Return (x, y) of the center of cell containing provided text 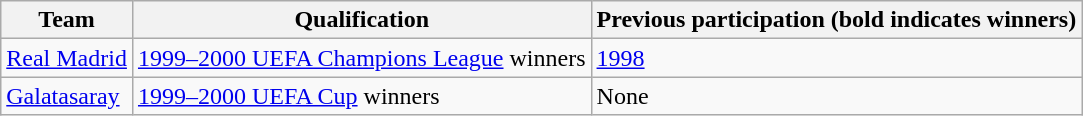
1999–2000 UEFA Cup winners (362, 96)
None (836, 96)
Galatasaray (67, 96)
1999–2000 UEFA Champions League winners (362, 58)
Qualification (362, 20)
Previous participation (bold indicates winners) (836, 20)
1998 (836, 58)
Team (67, 20)
Real Madrid (67, 58)
